Determine the (X, Y) coordinate at the center of the cell enclosing the given text.  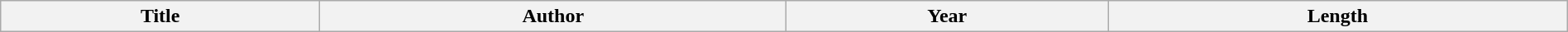
Year (948, 16)
Title (160, 16)
Author (553, 16)
Length (1338, 16)
